Scan for the cell matching the given text and deliver its (x, y) coordinate at center. 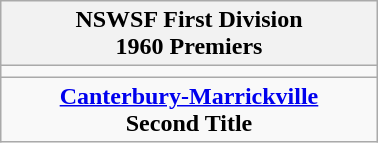
NSWSF First Division1960 Premiers (189, 34)
Canterbury-MarrickvilleSecond Title (189, 110)
